Identify which cell holds the provided text, then report its [X, Y] central coordinate. 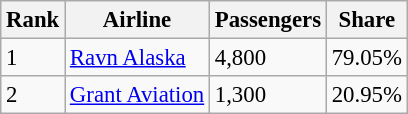
Airline [138, 20]
1,300 [268, 95]
4,800 [268, 58]
Passengers [268, 20]
79.05% [366, 58]
Ravn Alaska [138, 58]
20.95% [366, 95]
Grant Aviation [138, 95]
2 [33, 95]
Rank [33, 20]
Share [366, 20]
1 [33, 58]
